Determine the (x, y) coordinate at the center of the cell enclosing the given text.  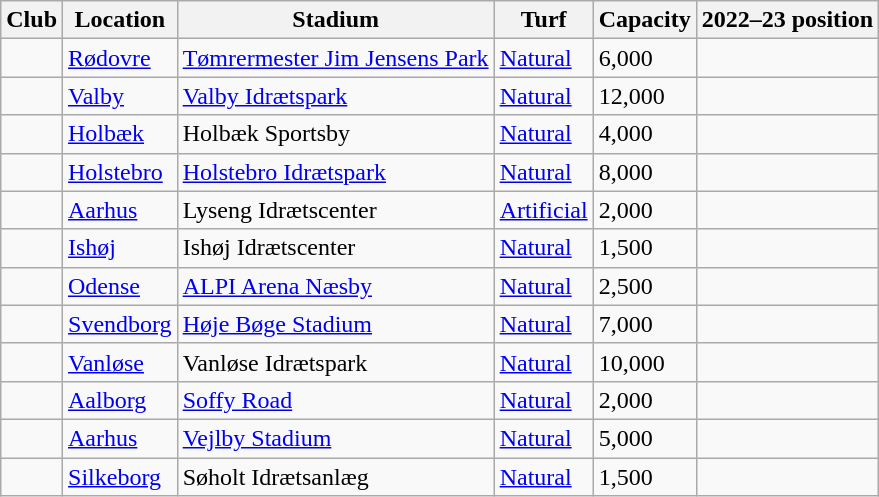
Holstebro (120, 172)
Silkeborg (120, 477)
Turf (544, 20)
Vejlby Stadium (336, 438)
Rødovre (120, 58)
Søholt Idrætsanlæg (336, 477)
Valby Idrætspark (336, 96)
2,500 (644, 286)
6,000 (644, 58)
12,000 (644, 96)
Valby (120, 96)
Stadium (336, 20)
Capacity (644, 20)
Vanløse Idrætspark (336, 362)
7,000 (644, 324)
ALPI Arena Næsby (336, 286)
Artificial (544, 210)
Soffy Road (336, 400)
10,000 (644, 362)
8,000 (644, 172)
Lyseng Idrætscenter (336, 210)
Ishøj Idrætscenter (336, 248)
Vanløse (120, 362)
Svendborg (120, 324)
Club (32, 20)
Holstebro Idrætspark (336, 172)
Tømrermester Jim Jensens Park (336, 58)
4,000 (644, 134)
Holbæk Sportsby (336, 134)
2022–23 position (787, 20)
Høje Bøge Stadium (336, 324)
Aalborg (120, 400)
Odense (120, 286)
Ishøj (120, 248)
Location (120, 20)
5,000 (644, 438)
Holbæk (120, 134)
